Output the [X, Y] coordinate of the center of the cell containing the given text.  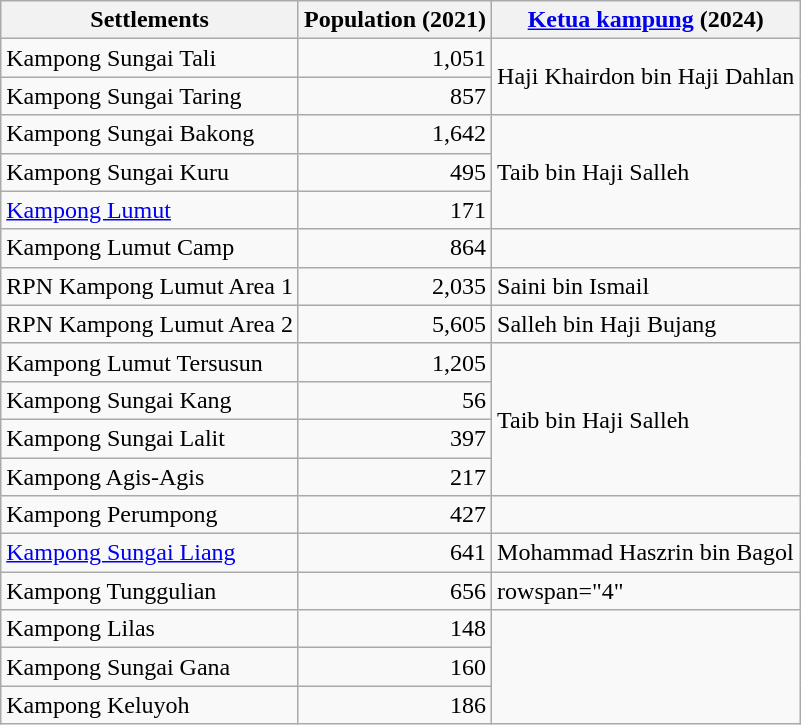
rowspan="4" [646, 591]
Population (2021) [394, 20]
217 [394, 477]
Kampong Sungai Kuru [150, 172]
495 [394, 172]
Kampong Lilas [150, 629]
Kampong Sungai Tali [150, 58]
2,035 [394, 286]
56 [394, 400]
Settlements [150, 20]
864 [394, 248]
1,051 [394, 58]
Kampong Agis-Agis [150, 477]
Kampong Keluyoh [150, 705]
1,642 [394, 134]
Mohammad Haszrin bin Bagol [646, 553]
Kampong Lumut [150, 210]
Kampong Sungai Lalit [150, 438]
Kampong Sungai Kang [150, 400]
Kampong Sungai Taring [150, 96]
Haji Khairdon bin Haji Dahlan [646, 77]
5,605 [394, 324]
857 [394, 96]
1,205 [394, 362]
656 [394, 591]
427 [394, 515]
RPN Kampong Lumut Area 1 [150, 286]
148 [394, 629]
RPN Kampong Lumut Area 2 [150, 324]
Salleh bin Haji Bujang [646, 324]
Kampong Sungai Liang [150, 553]
Kampong Sungai Gana [150, 667]
Kampong Lumut Camp [150, 248]
186 [394, 705]
397 [394, 438]
641 [394, 553]
Kampong Perumpong [150, 515]
171 [394, 210]
Kampong Lumut Tersusun [150, 362]
Saini bin Ismail [646, 286]
160 [394, 667]
Kampong Tunggulian [150, 591]
Kampong Sungai Bakong [150, 134]
Ketua kampung (2024) [646, 20]
